Pinpoint the cell where the given text exists, returning its [X, Y] midpoint coordinate. 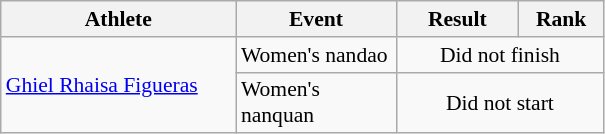
Did not finish [500, 55]
Ghiel Rhaisa Figueras [118, 86]
Result [458, 19]
Event [316, 19]
Athlete [118, 19]
Rank [562, 19]
Did not start [500, 102]
Women's nanquan [316, 102]
Women's nandao [316, 55]
